Determine the [x, y] coordinate at the center of the cell enclosing the given text.  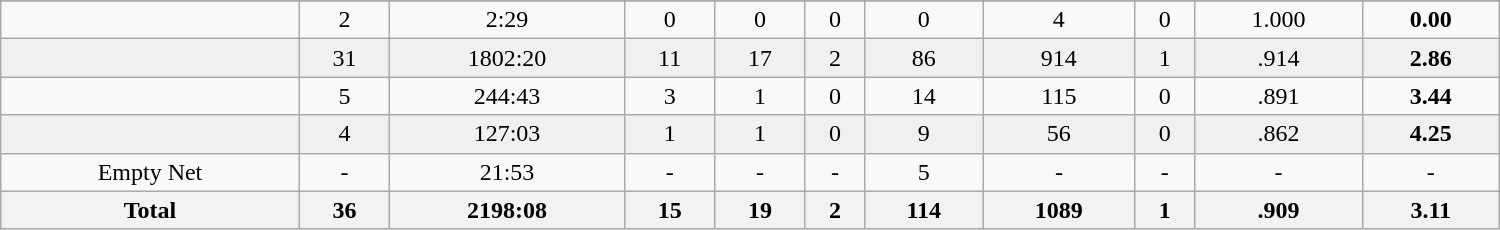
3.44 [1430, 96]
914 [1059, 58]
1.000 [1278, 20]
115 [1059, 96]
17 [760, 58]
36 [344, 210]
19 [760, 210]
1802:20 [508, 58]
3 [669, 96]
244:43 [508, 96]
.914 [1278, 58]
9 [924, 134]
2:29 [508, 20]
.862 [1278, 134]
127:03 [508, 134]
3.11 [1430, 210]
11 [669, 58]
1089 [1059, 210]
Total [150, 210]
86 [924, 58]
14 [924, 96]
Empty Net [150, 172]
56 [1059, 134]
2198:08 [508, 210]
4.25 [1430, 134]
31 [344, 58]
0.00 [1430, 20]
21:53 [508, 172]
.891 [1278, 96]
2.86 [1430, 58]
.909 [1278, 210]
15 [669, 210]
114 [924, 210]
